Scan for the cell matching the given text and deliver its (X, Y) coordinate at center. 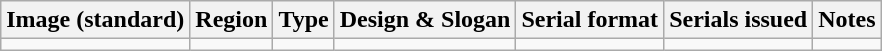
Notes (847, 20)
Design & Slogan (425, 20)
Serials issued (738, 20)
Type (304, 20)
Region (232, 20)
Serial format (590, 20)
Image (standard) (96, 20)
